Detect which cell encompasses the target text, then output its [X, Y] center coordinate. 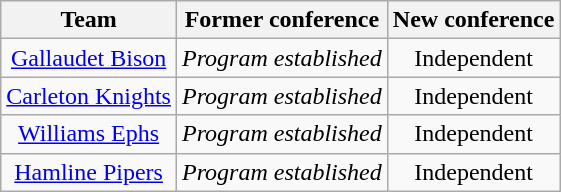
Hamline Pipers [89, 172]
Gallaudet Bison [89, 58]
Former conference [282, 20]
Williams Ephs [89, 134]
New conference [474, 20]
Team [89, 20]
Carleton Knights [89, 96]
